Extract the (x, y) coordinate from the center of the cell holding the provided text.  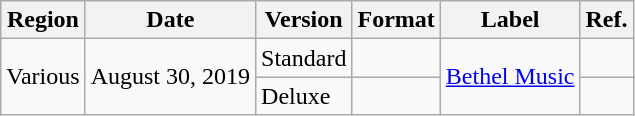
Region (43, 20)
Date (170, 20)
August 30, 2019 (170, 77)
Label (510, 20)
Deluxe (304, 96)
Standard (304, 58)
Bethel Music (510, 77)
Format (396, 20)
Version (304, 20)
Various (43, 77)
Ref. (606, 20)
